Locate the cell with the specified text and output its (x, y) center coordinate. 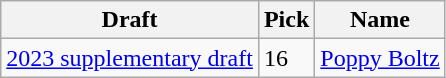
Pick (286, 20)
Draft (130, 20)
16 (286, 58)
2023 supplementary draft (130, 58)
Poppy Boltz (380, 58)
Name (380, 20)
